Identify which cell holds the provided text, then report its (X, Y) central coordinate. 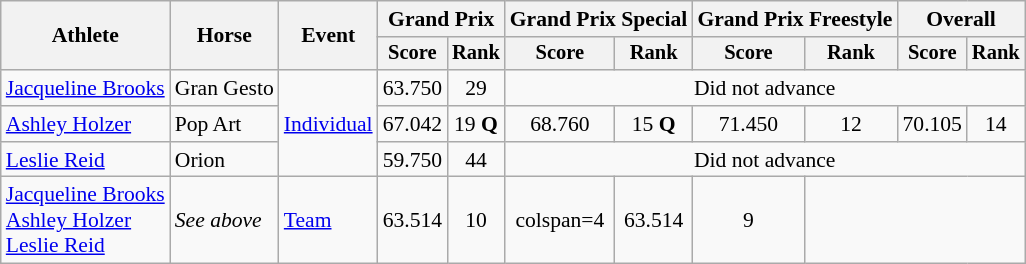
Gran Gesto (224, 88)
70.105 (932, 124)
Pop Art (224, 124)
Horse (224, 36)
Jacqueline Brooks (86, 88)
See above (224, 220)
Jacqueline BrooksAshley HolzerLeslie Reid (86, 220)
44 (476, 160)
Overall (960, 19)
Ashley Holzer (86, 124)
59.750 (412, 160)
68.760 (560, 124)
63.750 (412, 88)
15 Q (654, 124)
19 Q (476, 124)
14 (996, 124)
Leslie Reid (86, 160)
29 (476, 88)
Grand Prix (442, 19)
Grand Prix Freestyle (794, 19)
Individual (328, 124)
Orion (224, 160)
colspan=4 (560, 220)
9 (748, 220)
10 (476, 220)
Athlete (86, 36)
71.450 (748, 124)
67.042 (412, 124)
12 (852, 124)
Grand Prix Special (599, 19)
Event (328, 36)
Team (328, 220)
